Scan for the cell matching the given text and deliver its (x, y) coordinate at center. 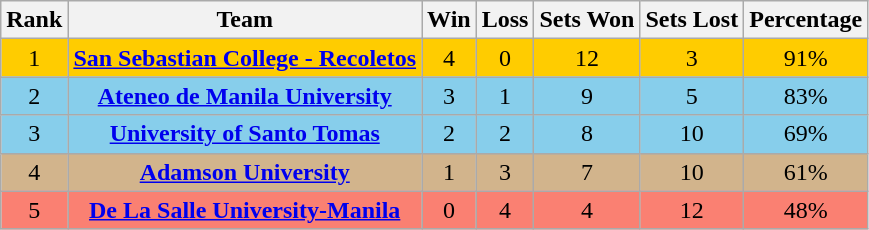
8 (587, 134)
De La Salle University-Manila (245, 210)
9 (587, 96)
San Sebastian College - Recoletos (245, 58)
Sets Lost (692, 20)
61% (806, 172)
83% (806, 96)
University of Santo Tomas (245, 134)
Team (245, 20)
Win (450, 20)
Rank (34, 20)
48% (806, 210)
69% (806, 134)
Ateneo de Manila University (245, 96)
Sets Won (587, 20)
Loss (505, 20)
7 (587, 172)
91% (806, 58)
Adamson University (245, 172)
Percentage (806, 20)
